Determine the [x, y] coordinate at the center of the cell enclosing the given text.  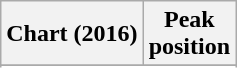
Chart (2016) [72, 34]
Peak position [189, 34]
